Locate the cell with the specified text and output its (x, y) center coordinate. 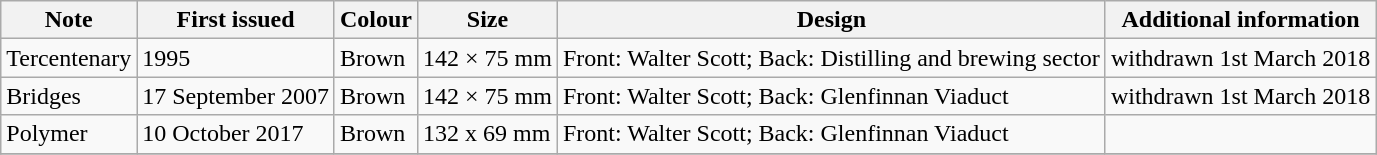
Colour (376, 20)
Tercentenary (69, 58)
132 x 69 mm (487, 134)
Additional information (1240, 20)
First issued (236, 20)
Design (831, 20)
Polymer (69, 134)
Note (69, 20)
Size (487, 20)
10 October 2017 (236, 134)
Bridges (69, 96)
1995 (236, 58)
Front: Walter Scott; Back: Distilling and brewing sector (831, 58)
17 September 2007 (236, 96)
